Determine the [X, Y] coordinate at the center of the cell enclosing the given text.  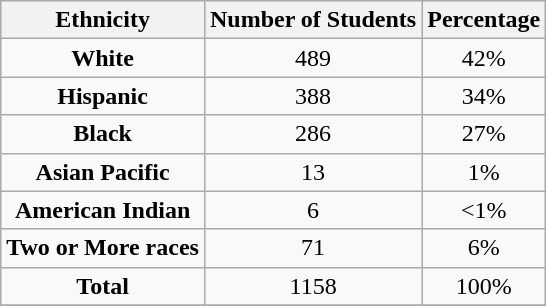
1% [484, 172]
Hispanic [103, 96]
American Indian [103, 210]
71 [312, 248]
Number of Students [312, 20]
Percentage [484, 20]
Two or More races [103, 248]
489 [312, 58]
Total [103, 286]
<1% [484, 210]
34% [484, 96]
27% [484, 134]
42% [484, 58]
6% [484, 248]
Ethnicity [103, 20]
13 [312, 172]
White [103, 58]
388 [312, 96]
Asian Pacific [103, 172]
Black [103, 134]
1158 [312, 286]
6 [312, 210]
286 [312, 134]
100% [484, 286]
